From the cell containing the given text, extract its center point as (x, y) coordinate. 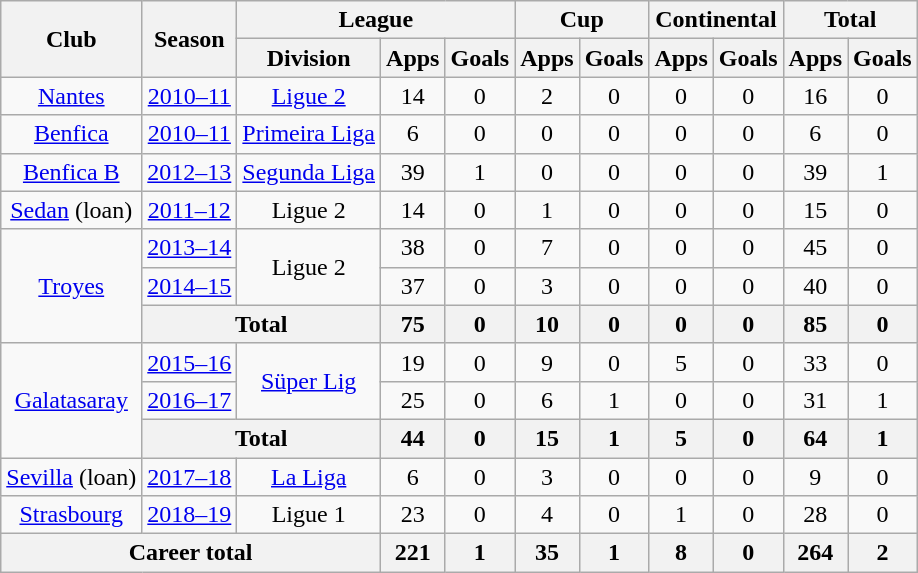
4 (547, 515)
Strasbourg (72, 515)
45 (815, 248)
2016–17 (190, 400)
Sedan (loan) (72, 210)
Nantes (72, 96)
Season (190, 39)
Primeira Liga (309, 134)
Sevilla (loan) (72, 477)
10 (547, 324)
Continental (716, 20)
2011–12 (190, 210)
264 (815, 553)
75 (413, 324)
221 (413, 553)
Segunda Liga (309, 172)
2012–13 (190, 172)
Benfica (72, 134)
2017–18 (190, 477)
40 (815, 286)
23 (413, 515)
28 (815, 515)
Galatasaray (72, 400)
Cup (582, 20)
33 (815, 362)
League (376, 20)
Troyes (72, 286)
La Liga (309, 477)
Career total (191, 553)
44 (413, 438)
2013–14 (190, 248)
Ligue 1 (309, 515)
7 (547, 248)
Club (72, 39)
2015–16 (190, 362)
2014–15 (190, 286)
37 (413, 286)
16 (815, 96)
25 (413, 400)
85 (815, 324)
38 (413, 248)
31 (815, 400)
8 (681, 553)
35 (547, 553)
Division (309, 58)
2018–19 (190, 515)
Benfica B (72, 172)
64 (815, 438)
Süper Lig (309, 381)
19 (413, 362)
